Pinpoint the cell where the given text exists, returning its [X, Y] midpoint coordinate. 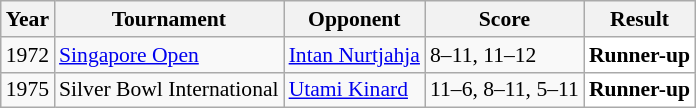
8–11, 11–12 [504, 55]
Score [504, 19]
Year [28, 19]
Intan Nurtjahja [354, 55]
Tournament [169, 19]
1972 [28, 55]
1975 [28, 90]
Silver Bowl International [169, 90]
Result [640, 19]
Utami Kinard [354, 90]
Singapore Open [169, 55]
11–6, 8–11, 5–11 [504, 90]
Opponent [354, 19]
